From the cell containing the given text, extract its center point as [X, Y] coordinate. 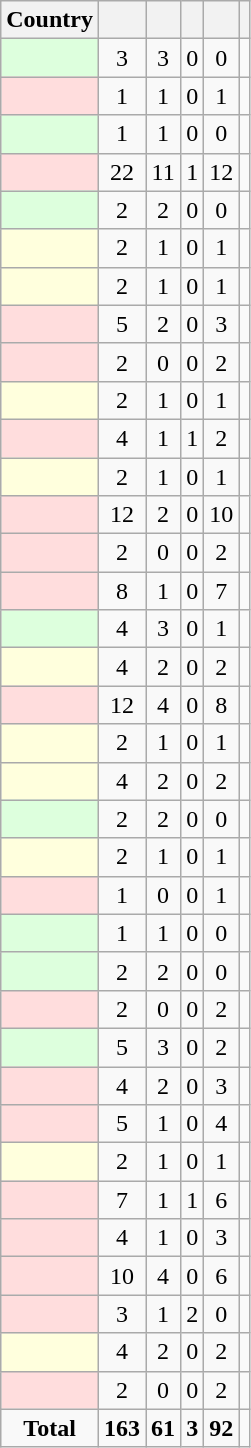
61 [164, 1428]
163 [122, 1428]
Total [50, 1428]
22 [122, 172]
Country [50, 20]
11 [164, 172]
92 [222, 1428]
